Search for the cell housing the specified text and yield its [X, Y] center coordinate. 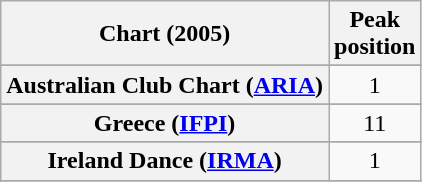
Australian Club Chart (ARIA) [165, 85]
Chart (2005) [165, 34]
Ireland Dance (IRMA) [165, 161]
11 [374, 123]
Peakposition [374, 34]
Greece (IFPI) [165, 123]
